Find where the given text appears and provide that cell's center as (x, y) coordinate. 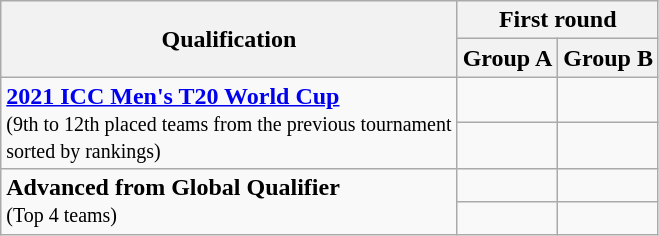
Advanced from Global Qualifier(Top 4 teams) (229, 202)
2021 ICC Men's T20 World Cup(9th to 12th placed teams from the previous tournament sorted by rankings) (229, 123)
Qualification (229, 39)
First round (558, 20)
Group B (608, 58)
Group A (508, 58)
